For the text-containing cell, return its midpoint in (x, y) coordinate format. 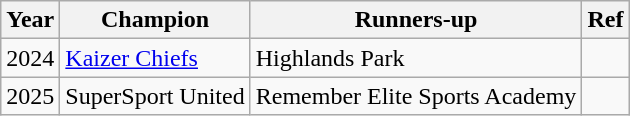
2025 (30, 96)
Year (30, 20)
Runners-up (416, 20)
2024 (30, 58)
Remember Elite Sports Academy (416, 96)
SuperSport United (155, 96)
Kaizer Chiefs (155, 58)
Highlands Park (416, 58)
Ref (606, 20)
Champion (155, 20)
